Scan for the cell matching the given text and deliver its [x, y] coordinate at center. 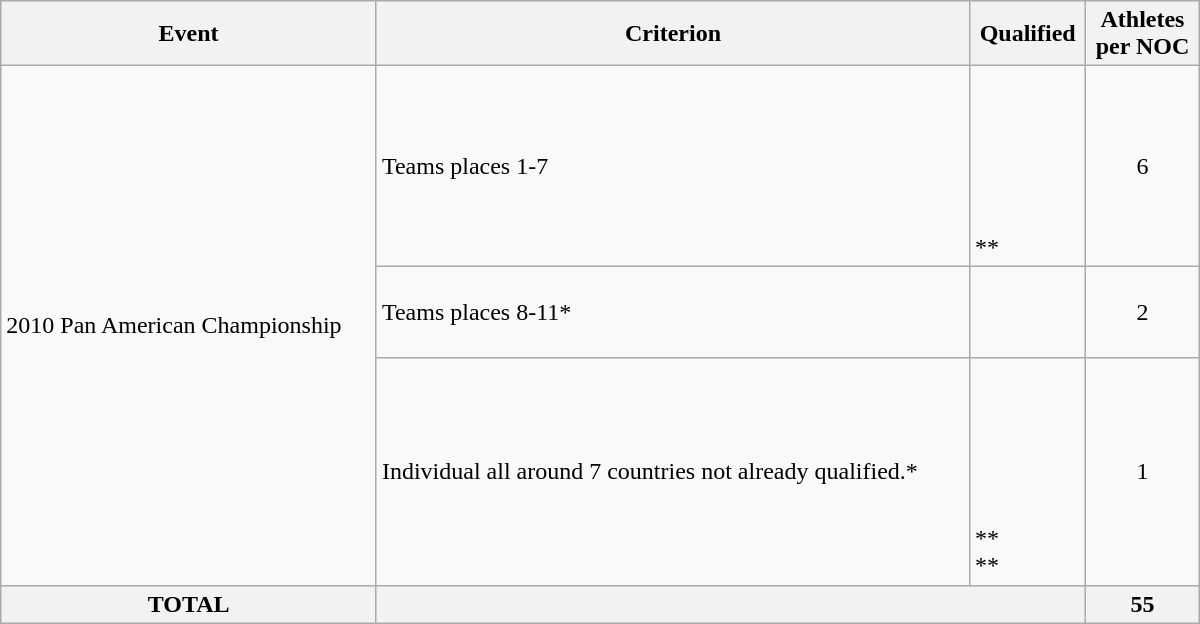
2010 Pan American Championship [189, 326]
Athletes per NOC [1143, 34]
Qualified [1028, 34]
TOTAL [189, 604]
** [1028, 166]
Event [189, 34]
1 [1143, 472]
Criterion [672, 34]
6 [1143, 166]
55 [1143, 604]
** ** [1028, 472]
Teams places 1-7 [672, 166]
2 [1143, 312]
Individual all around 7 countries not already qualified.* [672, 472]
Teams places 8-11* [672, 312]
